From the cell containing the given text, extract its center point as [X, Y] coordinate. 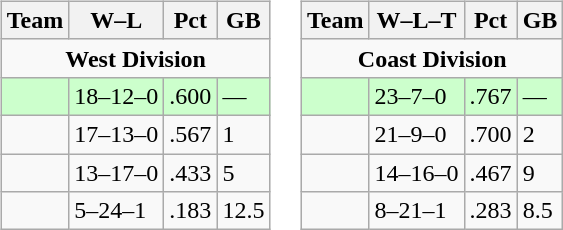
.283 [490, 211]
18–12–0 [116, 96]
12.5 [244, 211]
.767 [490, 96]
2 [540, 134]
8.5 [540, 211]
9 [540, 173]
23–7–0 [416, 96]
.700 [490, 134]
.433 [190, 173]
14–16–0 [416, 173]
.467 [490, 173]
.567 [190, 134]
W–L [116, 20]
W–L–T [416, 20]
5–24–1 [116, 211]
8–21–1 [416, 211]
17–13–0 [116, 134]
21–9–0 [416, 134]
Coast Division [432, 58]
.600 [190, 96]
.183 [190, 211]
13–17–0 [116, 173]
West Division [136, 58]
1 [244, 134]
5 [244, 173]
